Search for the cell housing the specified text and yield its [X, Y] center coordinate. 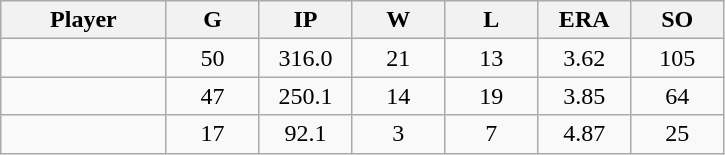
7 [492, 134]
50 [212, 58]
13 [492, 58]
SO [678, 20]
21 [398, 58]
25 [678, 134]
L [492, 20]
19 [492, 96]
105 [678, 58]
316.0 [306, 58]
17 [212, 134]
250.1 [306, 96]
G [212, 20]
4.87 [584, 134]
W [398, 20]
64 [678, 96]
IP [306, 20]
Player [84, 20]
ERA [584, 20]
92.1 [306, 134]
47 [212, 96]
3.62 [584, 58]
3.85 [584, 96]
14 [398, 96]
3 [398, 134]
